Capture the cell that displays the provided text and extract its [X, Y] central coordinate. 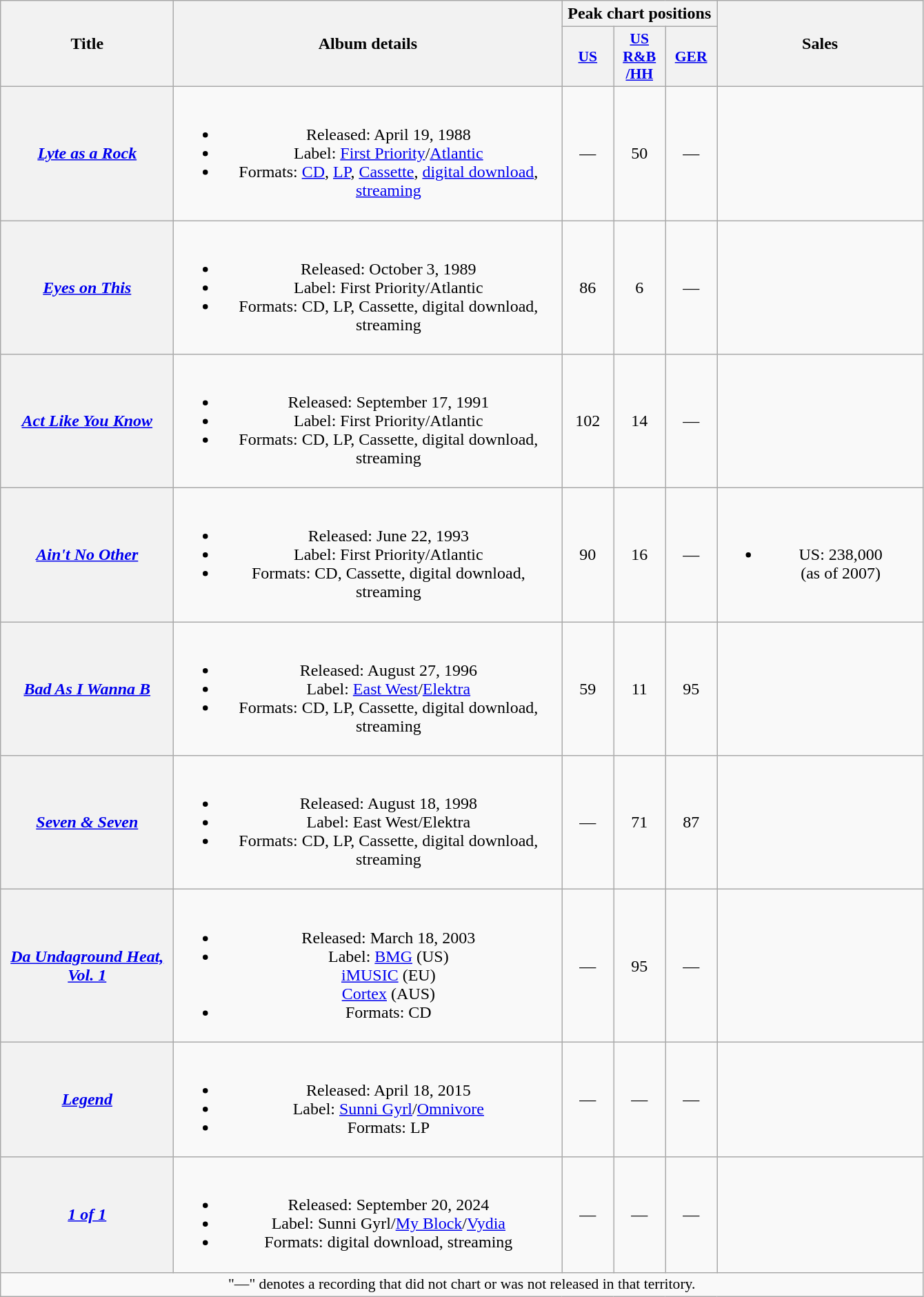
Released: October 3, 1989Label: First Priority/AtlanticFormats: CD, LP, Cassette, digital download, streaming [368, 288]
90 [587, 555]
Album details [368, 44]
Act Like You Know [87, 421]
Legend [87, 1099]
Released: March 18, 2003Label: BMG (US)iMUSIC (EU)Cortex (AUS)Formats: CD [368, 965]
Title [87, 44]
Lyte as a Rock [87, 153]
Released: June 22, 1993Label: First Priority/AtlanticFormats: CD, Cassette, digital download, streaming [368, 555]
Eyes on This [87, 288]
Sales [821, 44]
86 [587, 288]
71 [640, 823]
6 [640, 288]
Bad As I Wanna B [87, 689]
Seven & Seven [87, 823]
USR&B/HH [640, 57]
Released: August 27, 1996Label: East West/ElektraFormats: CD, LP, Cassette, digital download, streaming [368, 689]
Released: September 20, 2024Label: Sunni Gyrl/My Block/VydiaFormats: digital download, streaming [368, 1215]
US [587, 57]
87 [691, 823]
11 [640, 689]
1 of 1 [87, 1215]
"—" denotes a recording that did not chart or was not released in that territory. [462, 1285]
Da Undaground Heat, Vol. 1 [87, 965]
Released: April 18, 2015Label: Sunni Gyrl/OmnivoreFormats: LP [368, 1099]
Ain't No Other [87, 555]
59 [587, 689]
Released: April 19, 1988Label: First Priority/AtlanticFormats: CD, LP, Cassette, digital download, streaming [368, 153]
Released: August 18, 1998Label: East West/ElektraFormats: CD, LP, Cassette, digital download, streaming [368, 823]
US: 238,000(as of 2007) [821, 555]
16 [640, 555]
Released: September 17, 1991Label: First Priority/AtlanticFormats: CD, LP, Cassette, digital download, streaming [368, 421]
GER [691, 57]
50 [640, 153]
102 [587, 421]
14 [640, 421]
Peak chart positions [640, 14]
